Detect which cell encompasses the target text, then output its [X, Y] center coordinate. 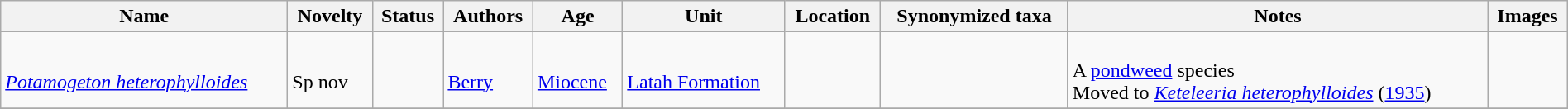
Berry [488, 70]
Miocene [577, 70]
Unit [704, 17]
Status [408, 17]
Sp nov [330, 70]
Authors [488, 17]
Notes [1278, 17]
Location [833, 17]
Name [144, 17]
Potamogeton heterophylloides [144, 70]
A pondweed speciesMoved to Keteleeria heterophylloides (1935) [1278, 70]
Latah Formation [704, 70]
Images [1527, 17]
Age [577, 17]
Synonymized taxa [974, 17]
Novelty [330, 17]
